Return the (x, y) coordinate for the center point of the cell that contains the specified text.  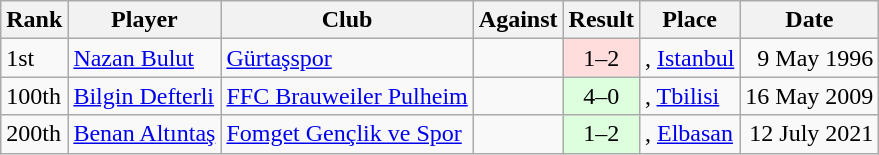
Bilgin Defterli (144, 96)
Rank (34, 20)
Date (810, 20)
, Tbilisi (689, 96)
9 May 1996 (810, 58)
Against (518, 20)
Place (689, 20)
4–0 (601, 96)
Nazan Bulut (144, 58)
16 May 2009 (810, 96)
Benan Altıntaş (144, 134)
FFC Brauweiler Pulheim (347, 96)
Gürtaşspor (347, 58)
Player (144, 20)
1st (34, 58)
100th (34, 96)
, Elbasan (689, 134)
Fomget Gençlik ve Spor (347, 134)
, Istanbul (689, 58)
Club (347, 20)
200th (34, 134)
12 July 2021 (810, 134)
Result (601, 20)
